Capture the cell that displays the provided text and extract its (x, y) central coordinate. 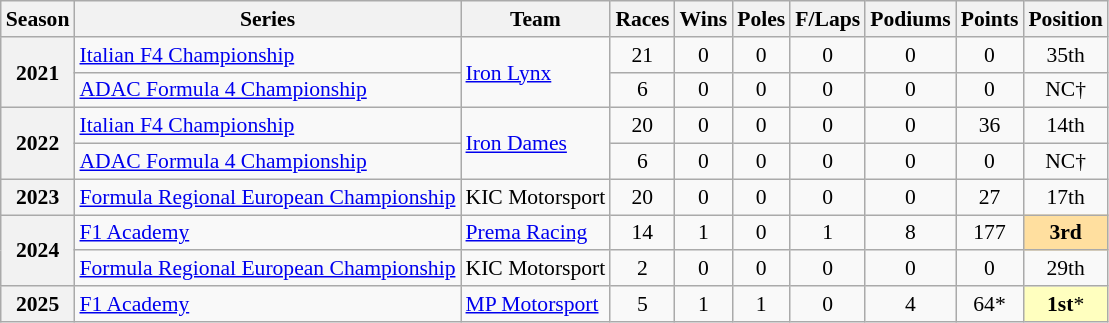
5 (642, 304)
2025 (38, 304)
Iron Lynx (535, 72)
2 (642, 269)
27 (990, 197)
Podiums (910, 19)
2022 (38, 144)
35th (1065, 55)
Series (267, 19)
Season (38, 19)
36 (990, 126)
Prema Racing (535, 233)
2024 (38, 250)
14th (1065, 126)
Races (642, 19)
Points (990, 19)
F/Laps (828, 19)
21 (642, 55)
17th (1065, 197)
Poles (761, 19)
4 (910, 304)
64* (990, 304)
8 (910, 233)
Iron Dames (535, 144)
14 (642, 233)
29th (1065, 269)
MP Motorsport (535, 304)
Wins (703, 19)
3rd (1065, 233)
177 (990, 233)
Team (535, 19)
Position (1065, 19)
1st* (1065, 304)
2021 (38, 72)
2023 (38, 197)
